Find where the given text appears and provide that cell's center as [x, y] coordinate. 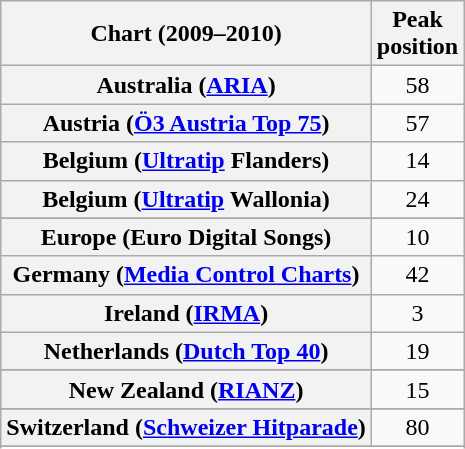
Belgium (Ultratip Wallonia) [186, 199]
Netherlands (Dutch Top 40) [186, 351]
Peakposition [417, 34]
Germany (Media Control Charts) [186, 275]
10 [417, 237]
24 [417, 199]
Australia (ARIA) [186, 85]
14 [417, 161]
Belgium (Ultratip Flanders) [186, 161]
3 [417, 313]
57 [417, 123]
Europe (Euro Digital Songs) [186, 237]
New Zealand (RIANZ) [186, 389]
Switzerland (Schweizer Hitparade) [186, 427]
Chart (2009–2010) [186, 34]
58 [417, 85]
15 [417, 389]
19 [417, 351]
Austria (Ö3 Austria Top 75) [186, 123]
80 [417, 427]
Ireland (IRMA) [186, 313]
42 [417, 275]
